Detect which cell encompasses the target text, then output its (x, y) center coordinate. 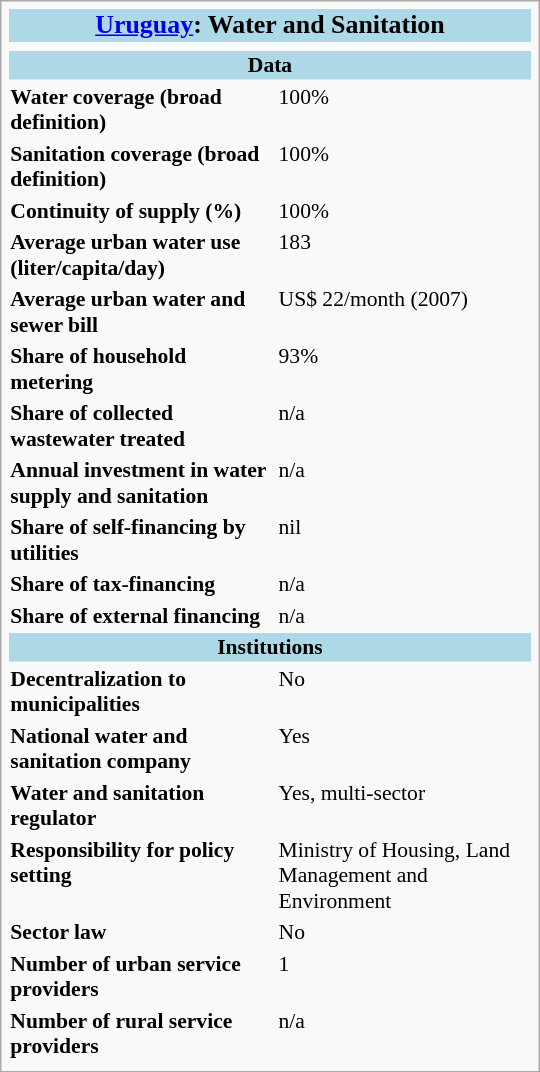
Average urban water and sewer bill (142, 312)
Annual investment in water supply and sanitation (142, 483)
Share of collected wastewater treated (142, 426)
Yes (404, 748)
93% (404, 369)
Responsibility for policy setting (142, 875)
Water coverage (broad definition) (142, 109)
Yes, multi-sector (404, 805)
183 (404, 255)
Institutions (270, 647)
Ministry of Housing, Land Management and Environment (404, 875)
US$ 22/month (2007) (404, 312)
Share of tax-financing (142, 584)
Continuity of supply (%) (142, 210)
Share of external financing (142, 615)
1 (404, 976)
National water and sanitation company (142, 748)
Data (270, 65)
Share of self-financing by utilities (142, 540)
Sector law (142, 932)
Sanitation coverage (broad definition) (142, 166)
Uruguay: Water and Sanitation (270, 26)
Number of urban service providers (142, 976)
Water and sanitation regulator (142, 805)
nil (404, 540)
Share of household metering (142, 369)
Average urban water use (liter/capita/day) (142, 255)
Number of rural service providers (142, 1033)
Decentralization to municipalities (142, 691)
